Capture the cell that displays the provided text and extract its (x, y) central coordinate. 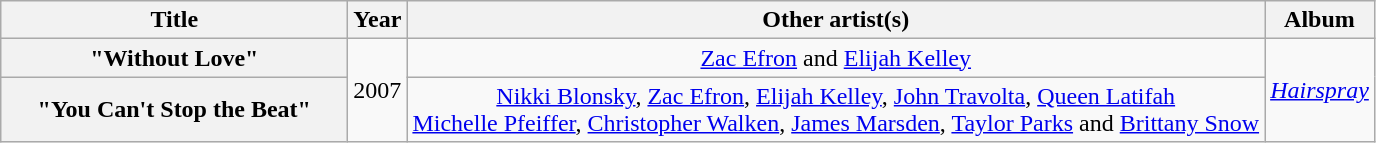
"You Can't Stop the Beat" (174, 110)
2007 (378, 90)
Other artist(s) (836, 20)
Hairspray (1320, 90)
"Without Love" (174, 58)
Album (1320, 20)
Year (378, 20)
Zac Efron and Elijah Kelley (836, 58)
Title (174, 20)
